Provide the (X, Y) coordinate of the cell's center where the given text is located.  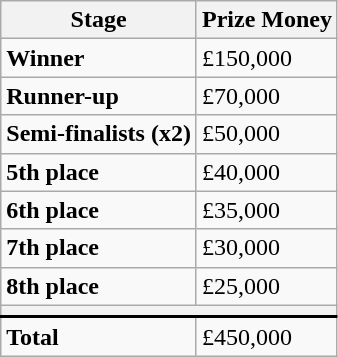
8th place (99, 286)
£450,000 (266, 336)
£40,000 (266, 172)
Total (99, 336)
Semi-finalists (x2) (99, 134)
£30,000 (266, 248)
Stage (99, 20)
£70,000 (266, 96)
£50,000 (266, 134)
5th place (99, 172)
7th place (99, 248)
Runner-up (99, 96)
Prize Money (266, 20)
6th place (99, 210)
£25,000 (266, 286)
Winner (99, 58)
£150,000 (266, 58)
£35,000 (266, 210)
